Provide the (x, y) coordinate of the cell's center where the given text is located.  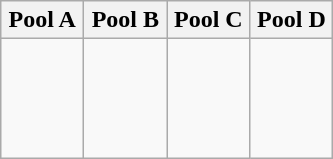
Pool B (126, 20)
Pool C (208, 20)
Pool A (42, 20)
Pool D (292, 20)
